Search for the cell housing the specified text and yield its [x, y] center coordinate. 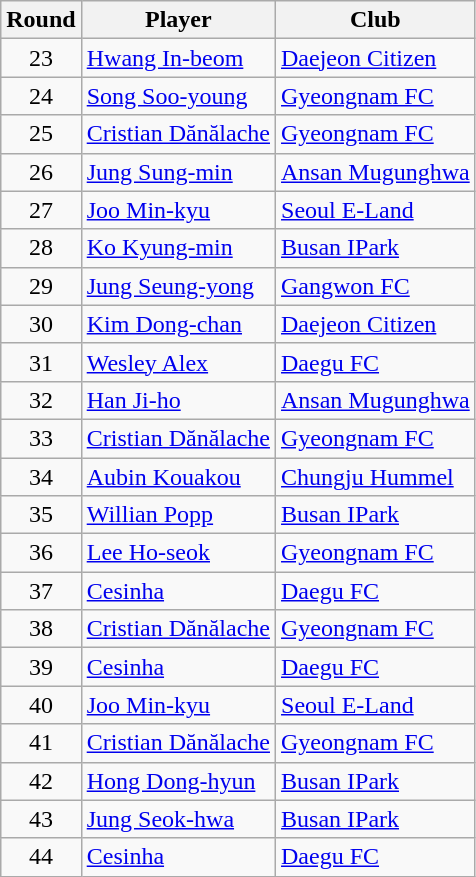
38 [41, 629]
Hong Dong-hyun [178, 781]
42 [41, 781]
37 [41, 591]
Kim Dong-chan [178, 324]
40 [41, 705]
34 [41, 477]
39 [41, 667]
Jung Seok-hwa [178, 819]
28 [41, 248]
Gangwon FC [376, 286]
32 [41, 400]
Han Ji-ho [178, 400]
31 [41, 362]
30 [41, 324]
Lee Ho-seok [178, 553]
Player [178, 20]
Aubin Kouakou [178, 477]
Jung Sung-min [178, 172]
41 [41, 743]
43 [41, 819]
Song Soo-young [178, 96]
Round [41, 20]
Willian Popp [178, 515]
44 [41, 857]
29 [41, 286]
36 [41, 553]
Chungju Hummel [376, 477]
Jung Seung-yong [178, 286]
33 [41, 438]
35 [41, 515]
26 [41, 172]
23 [41, 58]
Club [376, 20]
Hwang In-beom [178, 58]
Wesley Alex [178, 362]
25 [41, 134]
Ko Kyung-min [178, 248]
27 [41, 210]
24 [41, 96]
